Capture the cell that displays the provided text and extract its [x, y] central coordinate. 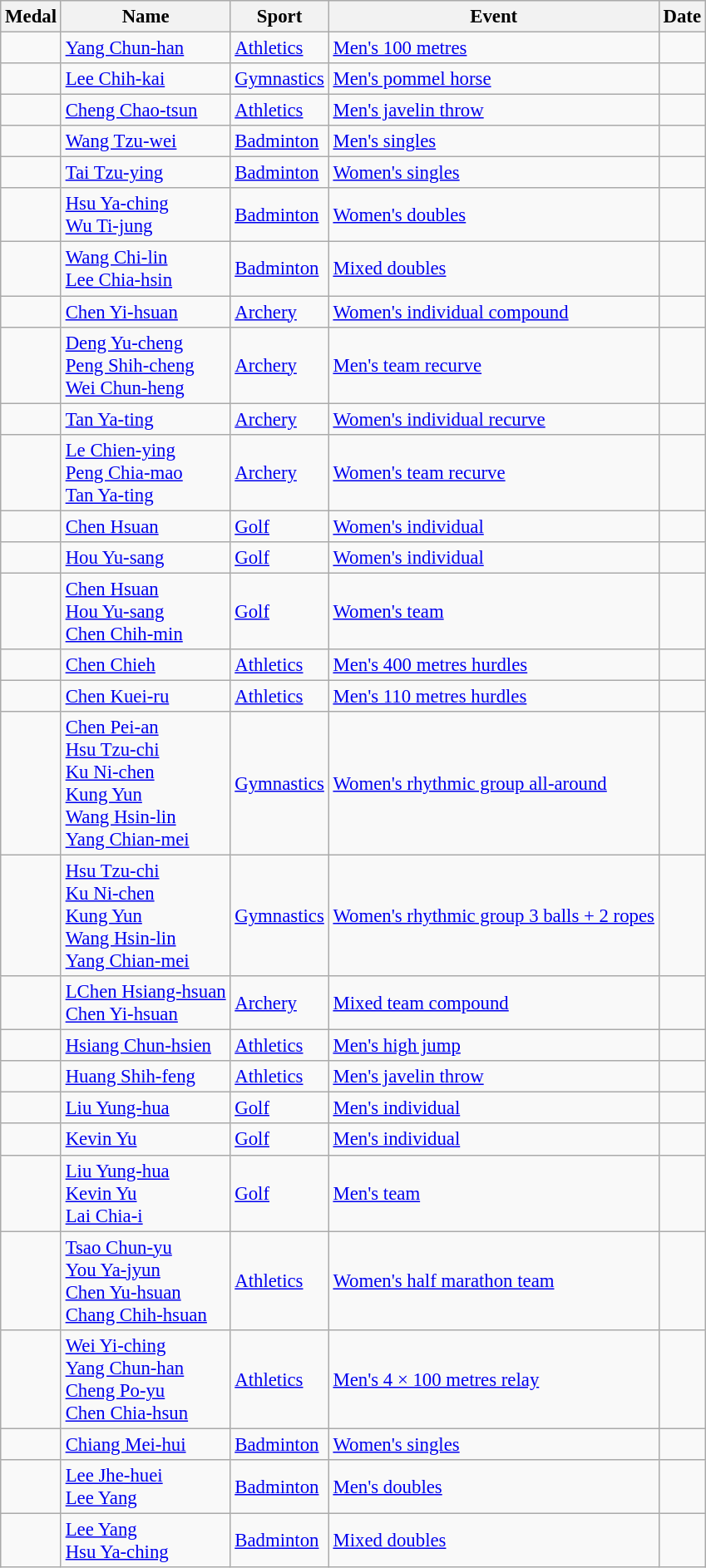
Name [146, 17]
Wei Yi-chingYang Chun-hanCheng Po-yuChen Chia-hsun [146, 1378]
Deng Yu-chengPeng Shih-chengWei Chun-heng [146, 365]
Wang Tzu-wei [146, 141]
Women's team [494, 611]
Kevin Yu [146, 1140]
Liu Yung-huaKevin YuLai Chia-i [146, 1193]
Hou Yu-sang [146, 558]
Men's pommel horse [494, 79]
Lee YangHsu Ya-ching [146, 1540]
Women's doubles [494, 214]
Men's 4 × 100 metres relay [494, 1378]
Men's 100 metres [494, 48]
Chen HsuanHou Yu-sangChen Chih-min [146, 611]
Women's team recurve [494, 472]
Cheng Chao-tsun [146, 111]
Medal [32, 17]
Men's team recurve [494, 365]
Men's team [494, 1193]
Chen Pei-anHsu Tzu-chiKu Ni-chenKung YunWang Hsin-linYang Chian-mei [146, 783]
Chen Yi-hsuan [146, 312]
Men's high jump [494, 1046]
Women's individual compound [494, 312]
Le Chien-yingPeng Chia-maoTan Ya-ting [146, 472]
Date [682, 17]
Chen Kuei-ru [146, 696]
Chen Hsuan [146, 526]
Men's 400 metres hurdles [494, 665]
Hsu Ya-chingWu Ti-jung [146, 214]
Tai Tzu-ying [146, 173]
Women's rhythmic group 3 balls + 2 ropes [494, 916]
Liu Yung-hua [146, 1108]
Men's 110 metres hurdles [494, 696]
Hsiang Chun-hsien [146, 1046]
Women's individual recurve [494, 419]
Event [494, 17]
Yang Chun-han [146, 48]
Mixed team compound [494, 1003]
Lee Jhe-hueiLee Yang [146, 1487]
Sport [279, 17]
Women's half marathon team [494, 1280]
Men's singles [494, 141]
Lee Chih-kai [146, 79]
Chiang Mei-hui [146, 1444]
Wang Chi-linLee Chia-hsin [146, 269]
Tsao Chun-yuYou Ya-jyunChen Yu-hsuanChang Chih-hsuan [146, 1280]
Huang Shih-feng [146, 1077]
Women's rhythmic group all-around [494, 783]
Chen Chieh [146, 665]
Men's doubles [494, 1487]
LChen Hsiang-hsuanChen Yi-hsuan [146, 1003]
Tan Ya-ting [146, 419]
Hsu Tzu-chiKu Ni-chenKung YunWang Hsin-linYang Chian-mei [146, 916]
